Search for the cell housing the specified text and yield its [X, Y] center coordinate. 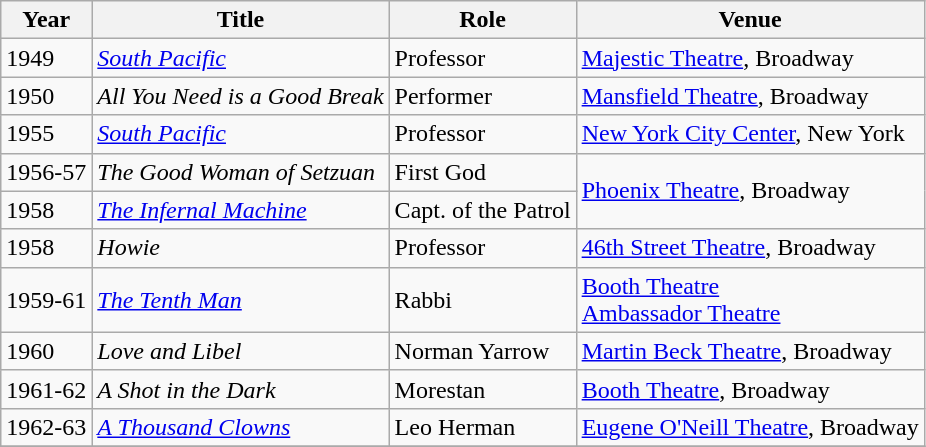
Mansfield Theatre, Broadway [750, 96]
Howie [240, 248]
Leo Herman [482, 427]
Role [482, 20]
1959-61 [46, 300]
1955 [46, 134]
Year [46, 20]
1956-57 [46, 172]
The Good Woman of Setzuan [240, 172]
Title [240, 20]
1961-62 [46, 389]
Performer [482, 96]
Capt. of the Patrol [482, 210]
1960 [46, 351]
Eugene O'Neill Theatre, Broadway [750, 427]
Phoenix Theatre, Broadway [750, 191]
1962-63 [46, 427]
Booth Theatre, Broadway [750, 389]
1949 [46, 58]
New York City Center, New York [750, 134]
Martin Beck Theatre, Broadway [750, 351]
Rabbi [482, 300]
A Shot in the Dark [240, 389]
Venue [750, 20]
First God [482, 172]
The Tenth Man [240, 300]
Majestic Theatre, Broadway [750, 58]
1950 [46, 96]
Norman Yarrow [482, 351]
46th Street Theatre, Broadway [750, 248]
Love and Libel [240, 351]
Morestan [482, 389]
A Thousand Clowns [240, 427]
Booth Theatre Ambassador Theatre [750, 300]
The Infernal Machine [240, 210]
All You Need is a Good Break [240, 96]
